Scan for the cell matching the given text and deliver its [x, y] coordinate at center. 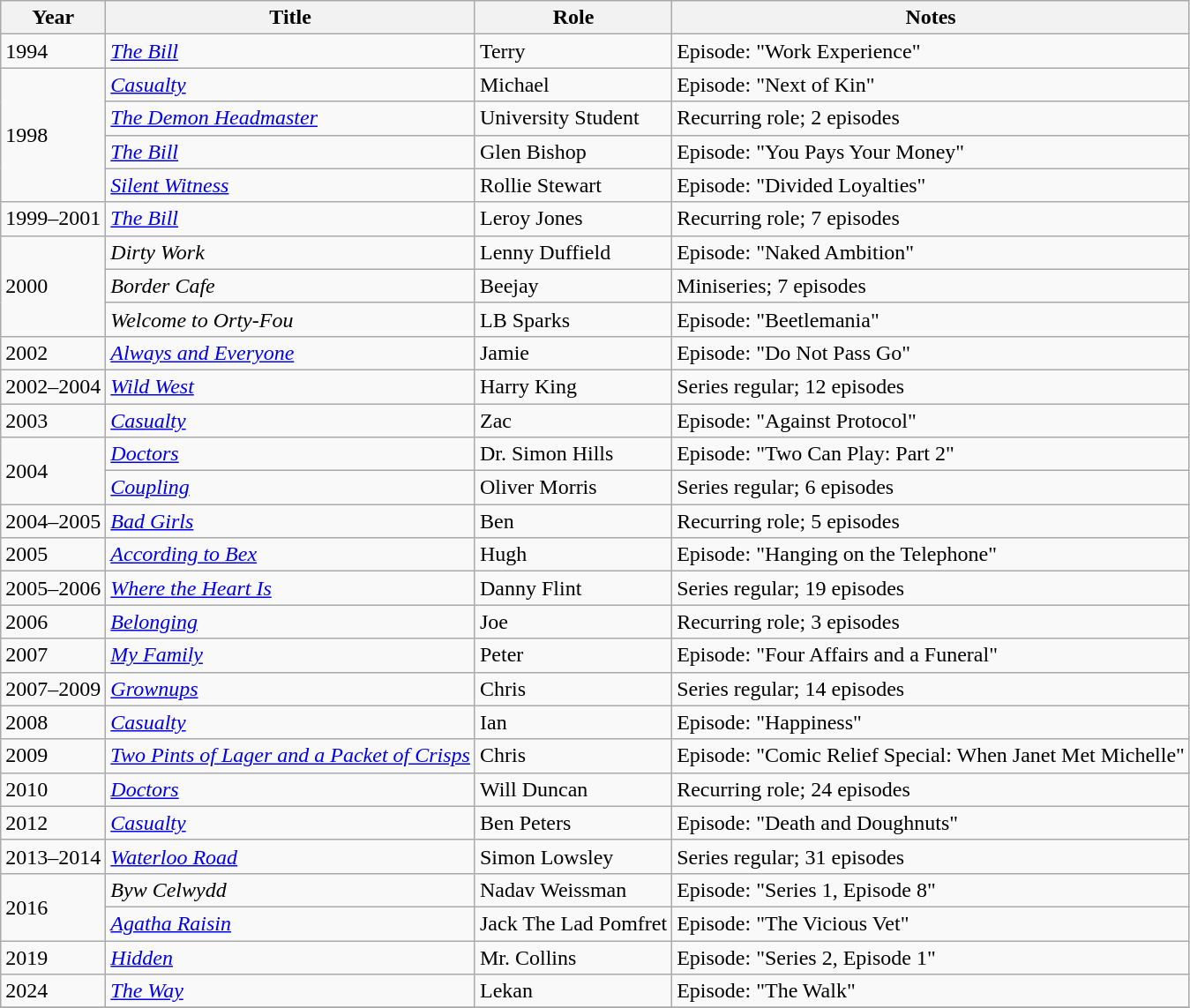
Episode: "Death and Doughnuts" [932, 823]
2004–2005 [53, 521]
Leroy Jones [573, 219]
Series regular; 31 episodes [932, 856]
Episode: "Happiness" [932, 722]
Harry King [573, 386]
Episode: "Comic Relief Special: When Janet Met Michelle" [932, 756]
Glen Bishop [573, 152]
Silent Witness [291, 185]
Wild West [291, 386]
Episode: "Series 2, Episode 1" [932, 957]
Role [573, 18]
2004 [53, 471]
Recurring role; 7 episodes [932, 219]
2000 [53, 286]
Ben Peters [573, 823]
2016 [53, 907]
Episode: "Against Protocol" [932, 421]
Episode: "The Walk" [932, 991]
Always and Everyone [291, 353]
Bad Girls [291, 521]
1994 [53, 51]
Michael [573, 85]
Coupling [291, 488]
2007 [53, 655]
Will Duncan [573, 789]
Border Cafe [291, 286]
Byw Celwydd [291, 890]
Episode: "Work Experience" [932, 51]
Episode: "Beetlemania" [932, 319]
Episode: "Do Not Pass Go" [932, 353]
Lenny Duffield [573, 252]
Grownups [291, 689]
2024 [53, 991]
Episode: "Two Can Play: Part 2" [932, 454]
Belonging [291, 622]
2002–2004 [53, 386]
Peter [573, 655]
Series regular; 6 episodes [932, 488]
2012 [53, 823]
Episode: "Hanging on the Telephone" [932, 555]
Notes [932, 18]
Episode: "The Vicious Vet" [932, 923]
Mr. Collins [573, 957]
Recurring role; 24 episodes [932, 789]
Lekan [573, 991]
Dr. Simon Hills [573, 454]
Jamie [573, 353]
The Way [291, 991]
1998 [53, 135]
Zac [573, 421]
LB Sparks [573, 319]
2009 [53, 756]
My Family [291, 655]
Year [53, 18]
Waterloo Road [291, 856]
Episode: "Next of Kin" [932, 85]
Oliver Morris [573, 488]
Two Pints of Lager and a Packet of Crisps [291, 756]
Where the Heart Is [291, 588]
Ben [573, 521]
Episode: "Divided Loyalties" [932, 185]
2003 [53, 421]
Hidden [291, 957]
Series regular; 14 episodes [932, 689]
Terry [573, 51]
Dirty Work [291, 252]
Danny Flint [573, 588]
1999–2001 [53, 219]
2005–2006 [53, 588]
Miniseries; 7 episodes [932, 286]
2013–2014 [53, 856]
Title [291, 18]
2010 [53, 789]
Jack The Lad Pomfret [573, 923]
Episode: "Four Affairs and a Funeral" [932, 655]
Recurring role; 5 episodes [932, 521]
Recurring role; 3 episodes [932, 622]
University Student [573, 118]
2019 [53, 957]
According to Bex [291, 555]
Agatha Raisin [291, 923]
2008 [53, 722]
Joe [573, 622]
Episode: "Naked Ambition" [932, 252]
Welcome to Orty-Fou [291, 319]
Rollie Stewart [573, 185]
2002 [53, 353]
Beejay [573, 286]
2006 [53, 622]
Simon Lowsley [573, 856]
2005 [53, 555]
The Demon Headmaster [291, 118]
Episode: "Series 1, Episode 8" [932, 890]
Series regular; 12 episodes [932, 386]
Series regular; 19 episodes [932, 588]
Ian [573, 722]
2007–2009 [53, 689]
Recurring role; 2 episodes [932, 118]
Episode: "You Pays Your Money" [932, 152]
Hugh [573, 555]
Nadav Weissman [573, 890]
